For the text-containing cell, return its midpoint in [X, Y] coordinate format. 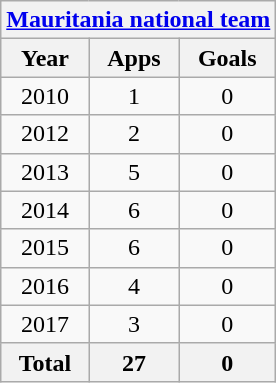
4 [134, 286]
Mauritania national team [138, 20]
Year [45, 58]
2013 [45, 172]
2010 [45, 96]
2015 [45, 248]
2014 [45, 210]
1 [134, 96]
2016 [45, 286]
3 [134, 324]
Total [45, 362]
Goals [228, 58]
Apps [134, 58]
2 [134, 134]
27 [134, 362]
2017 [45, 324]
2012 [45, 134]
5 [134, 172]
